Output the [x, y] coordinate of the center of the cell containing the given text.  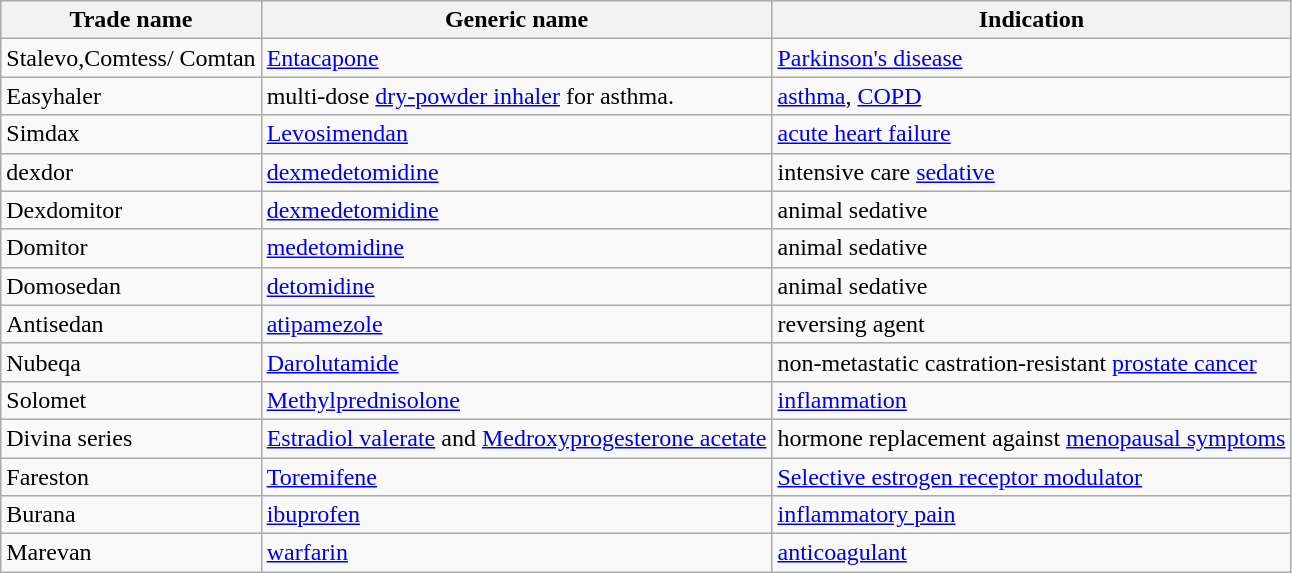
Marevan [131, 553]
Selective estrogen receptor modulator [1032, 477]
acute heart failure [1032, 134]
hormone replacement against menopausal symptoms [1032, 438]
Trade name [131, 20]
Entacapone [516, 58]
Darolutamide [516, 362]
Generic name [516, 20]
non-metastatic castration-resistant prostate cancer [1032, 362]
intensive care sedative [1032, 172]
Methylprednisolone [516, 400]
multi-dose dry-powder inhaler for asthma. [516, 96]
Toremifene [516, 477]
detomidine [516, 286]
Domosedan [131, 286]
Estradiol valerate and Medroxyprogesterone acetate [516, 438]
Indication [1032, 20]
warfarin [516, 553]
Domitor [131, 248]
inflammatory pain [1032, 515]
asthma, COPD [1032, 96]
Parkinson's disease [1032, 58]
medetomidine [516, 248]
Nubeqa [131, 362]
Levosimendan [516, 134]
Easyhaler [131, 96]
ibuprofen [516, 515]
Solomet [131, 400]
reversing agent [1032, 324]
Simdax [131, 134]
atipamezole [516, 324]
Dexdomitor [131, 210]
Antisedan [131, 324]
Stalevo,Comtess/ Comtan [131, 58]
Burana [131, 515]
Divina series [131, 438]
anticoagulant [1032, 553]
dexdor [131, 172]
Fareston [131, 477]
inflammation [1032, 400]
